Provide the [x, y] coordinate of the cell's center where the given text is located.  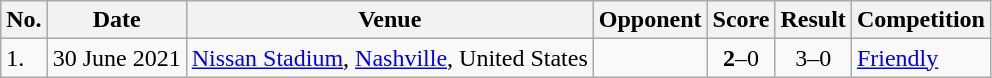
Opponent [650, 20]
Result [813, 20]
3–0 [813, 58]
Venue [390, 20]
No. [24, 20]
1. [24, 58]
Score [741, 20]
Competition [920, 20]
30 June 2021 [116, 58]
Nissan Stadium, Nashville, United States [390, 58]
Date [116, 20]
Friendly [920, 58]
2–0 [741, 58]
